Identify which cell holds the provided text, then report its (X, Y) central coordinate. 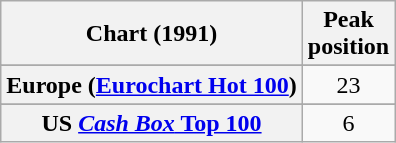
6 (348, 123)
Peakposition (348, 34)
Europe (Eurochart Hot 100) (152, 85)
Chart (1991) (152, 34)
23 (348, 85)
US Cash Box Top 100 (152, 123)
